Detect which cell encompasses the target text, then output its (X, Y) center coordinate. 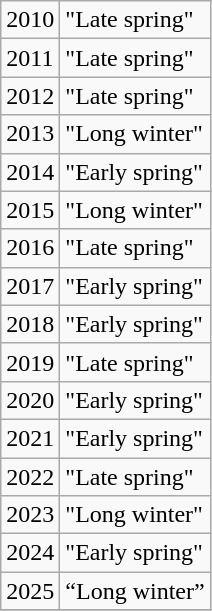
2025 (30, 591)
2018 (30, 324)
“Long winter” (135, 591)
2023 (30, 515)
2019 (30, 362)
2020 (30, 400)
2022 (30, 477)
2015 (30, 210)
2017 (30, 286)
2011 (30, 58)
2012 (30, 96)
2024 (30, 553)
2016 (30, 248)
2014 (30, 172)
2013 (30, 134)
2021 (30, 438)
2010 (30, 20)
